Find where the given text appears and provide that cell's center as (X, Y) coordinate. 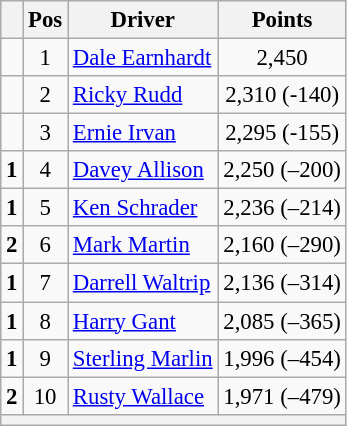
2,310 (-140) (282, 95)
Mark Martin (143, 245)
1,971 (–479) (282, 396)
Ken Schrader (143, 208)
3 (46, 133)
5 (46, 208)
2,450 (282, 58)
2,160 (–290) (282, 245)
2,295 (-155) (282, 133)
Points (282, 20)
6 (46, 245)
2,236 (–214) (282, 208)
2,136 (–314) (282, 283)
1,996 (–454) (282, 358)
Driver (143, 20)
7 (46, 283)
2,250 (–200) (282, 170)
Dale Earnhardt (143, 58)
9 (46, 358)
Davey Allison (143, 170)
Ricky Rudd (143, 95)
Pos (46, 20)
Sterling Marlin (143, 358)
Darrell Waltrip (143, 283)
4 (46, 170)
8 (46, 321)
Harry Gant (143, 321)
2,085 (–365) (282, 321)
Ernie Irvan (143, 133)
Rusty Wallace (143, 396)
10 (46, 396)
